Return the [X, Y] coordinate for the center point of the cell that contains the specified text.  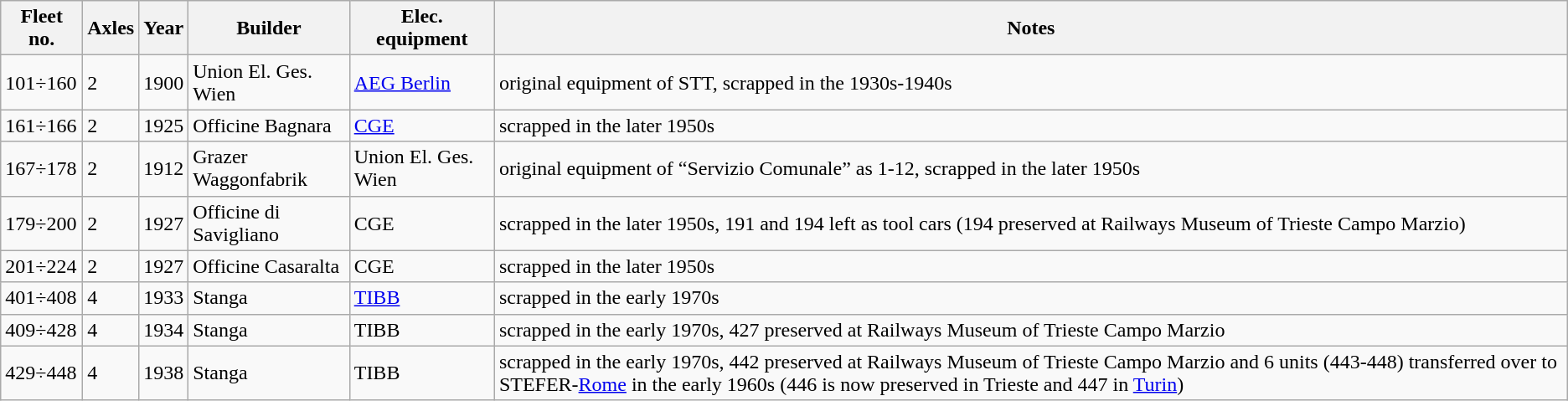
1912 [164, 169]
1900 [164, 82]
original equipment of STT, scrapped in the 1930s-1940s [1030, 82]
scrapped in the early 1970s, 427 preserved at Railways Museum of Trieste Campo Marzio [1030, 330]
401÷408 [42, 298]
Elec. equipment [422, 28]
Officine di Savigliano [269, 223]
original equipment of “Servizio Comunale” as 1-12, scrapped in the later 1950s [1030, 169]
scrapped in the later 1950s, 191 and 194 left as tool cars (194 preserved at Railways Museum of Trieste Campo Marzio) [1030, 223]
Grazer Waggonfabrik [269, 169]
Axles [111, 28]
1925 [164, 126]
1933 [164, 298]
Builder [269, 28]
Year [164, 28]
1938 [164, 373]
1934 [164, 330]
101÷160 [42, 82]
Fleet no. [42, 28]
Officine Bagnara [269, 126]
429÷448 [42, 373]
167÷178 [42, 169]
Notes [1030, 28]
409÷428 [42, 330]
161÷166 [42, 126]
179÷200 [42, 223]
scrapped in the early 1970s [1030, 298]
AEG Berlin [422, 82]
Officine Casaralta [269, 266]
201÷224 [42, 266]
